Find where the given text appears and provide that cell's center as [x, y] coordinate. 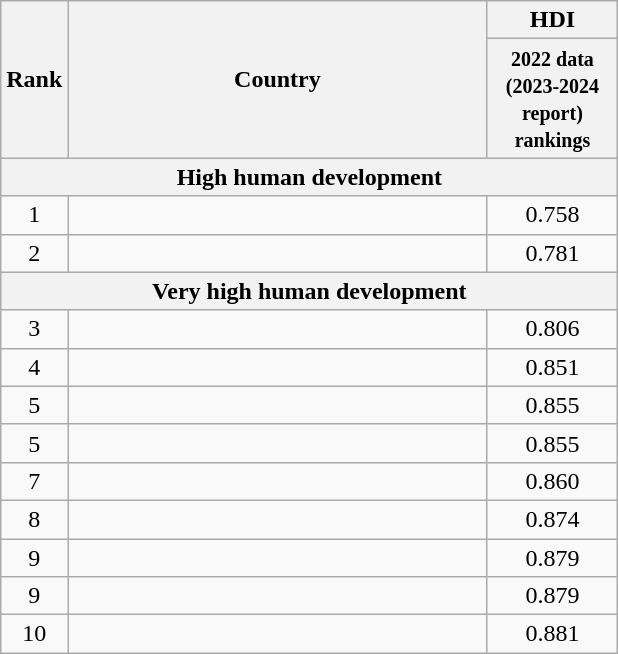
1 [34, 215]
0.758 [552, 215]
10 [34, 634]
Country [278, 80]
HDI [552, 20]
0.881 [552, 634]
8 [34, 519]
Very high human development [310, 291]
2022 data (2023-2024 report) rankings [552, 98]
0.806 [552, 329]
2 [34, 253]
High human development [310, 177]
4 [34, 367]
0.851 [552, 367]
3 [34, 329]
0.781 [552, 253]
7 [34, 481]
Rank [34, 80]
0.860 [552, 481]
0.874 [552, 519]
